Output the (X, Y) coordinate of the center of the cell containing the given text.  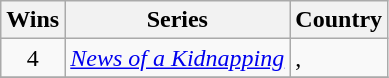
Wins (33, 20)
Series (178, 20)
4 (33, 58)
News of a Kidnapping (178, 58)
Country (339, 20)
, (339, 58)
